Provide the (X, Y) coordinate of the cell's center where the given text is located.  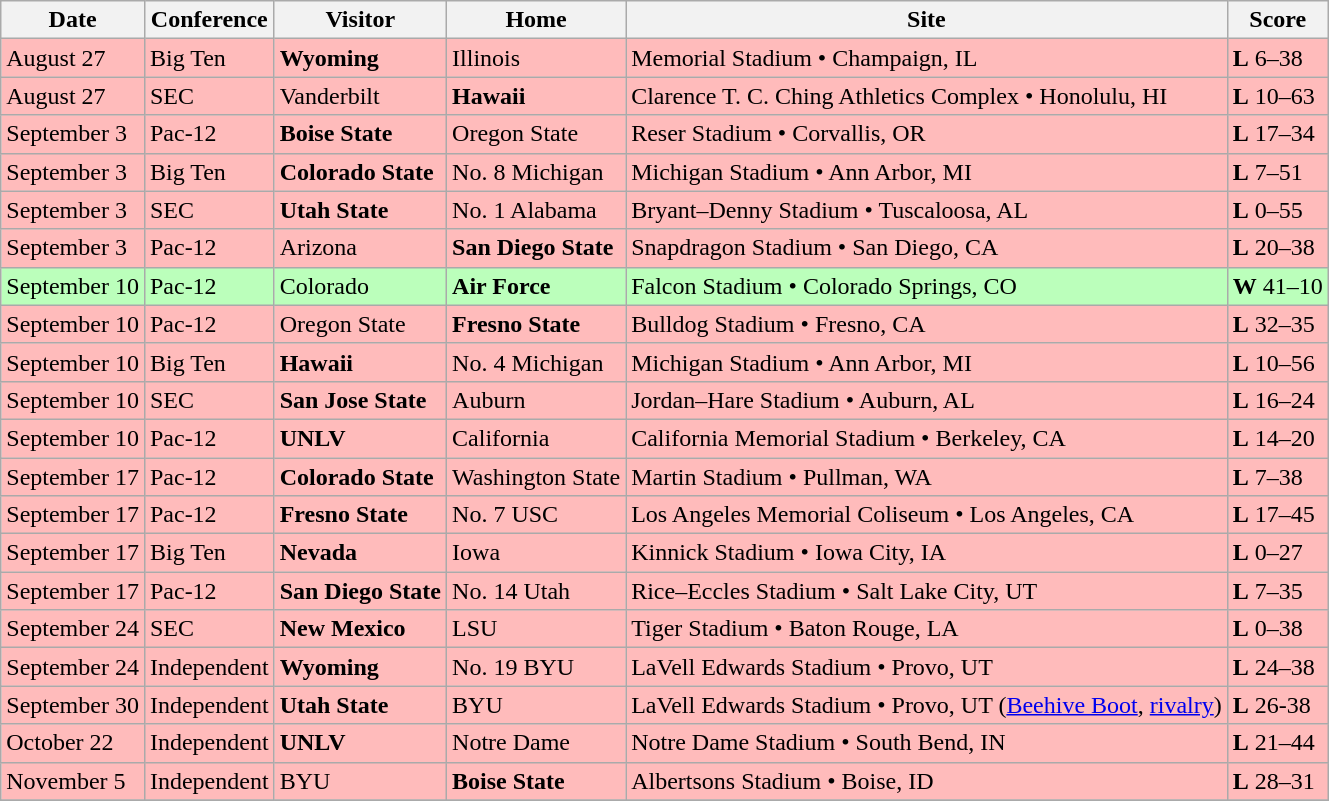
Illinois (536, 58)
September 30 (73, 705)
Vanderbilt (360, 96)
Notre Dame (536, 743)
L 28–31 (1278, 781)
No. 1 Alabama (536, 210)
Air Force (536, 286)
Notre Dame Stadium • South Bend, IN (927, 743)
Conference (209, 20)
No. 8 Michigan (536, 172)
Jordan–Hare Stadium • Auburn, AL (927, 400)
Martin Stadium • Pullman, WA (927, 477)
LaVell Edwards Stadium • Provo, UT (Beehive Boot, rivalry) (927, 705)
L 7–51 (1278, 172)
L 17–45 (1278, 515)
L 17–34 (1278, 134)
Snapdragon Stadium • San Diego, CA (927, 248)
W 41–10 (1278, 286)
Score (1278, 20)
Memorial Stadium • Champaign, IL (927, 58)
Tiger Stadium • Baton Rouge, LA (927, 629)
Auburn (536, 400)
L 26-38 (1278, 705)
Nevada (360, 553)
October 22 (73, 743)
No. 14 Utah (536, 591)
L 10–63 (1278, 96)
San Jose State (360, 400)
L 0–27 (1278, 553)
L 16–24 (1278, 400)
Visitor (360, 20)
L 7–38 (1278, 477)
No. 4 Michigan (536, 362)
L 20–38 (1278, 248)
LSU (536, 629)
California (536, 438)
Home (536, 20)
Kinnick Stadium • Iowa City, IA (927, 553)
Bryant–Denny Stadium • Tuscaloosa, AL (927, 210)
No. 19 BYU (536, 667)
Date (73, 20)
Colorado (360, 286)
Albertsons Stadium • Boise, ID (927, 781)
Site (927, 20)
Bulldog Stadium • Fresno, CA (927, 324)
L 32–35 (1278, 324)
L 7–35 (1278, 591)
L 14–20 (1278, 438)
Clarence T. C. Ching Athletics Complex • Honolulu, HI (927, 96)
Rice–Eccles Stadium • Salt Lake City, UT (927, 591)
L 0–38 (1278, 629)
L 10–56 (1278, 362)
Washington State (536, 477)
California Memorial Stadium • Berkeley, CA (927, 438)
Los Angeles Memorial Coliseum • Los Angeles, CA (927, 515)
New Mexico (360, 629)
Arizona (360, 248)
Falcon Stadium • Colorado Springs, CO (927, 286)
L 21–44 (1278, 743)
November 5 (73, 781)
L 6–38 (1278, 58)
L 0–55 (1278, 210)
Reser Stadium • Corvallis, OR (927, 134)
L 24–38 (1278, 667)
Iowa (536, 553)
No. 7 USC (536, 515)
LaVell Edwards Stadium • Provo, UT (927, 667)
